Provide the (x, y) coordinate of the cell's center where the given text is located.  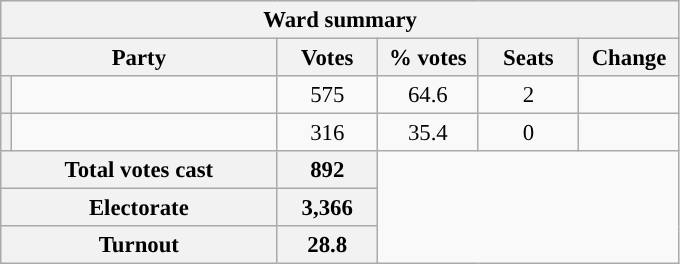
3,366 (328, 208)
Ward summary (340, 20)
575 (328, 95)
Turnout (139, 245)
316 (328, 133)
Total votes cast (139, 170)
28.8 (328, 245)
0 (528, 133)
Votes (328, 58)
Electorate (139, 208)
Party (139, 58)
64.6 (428, 95)
Seats (528, 58)
35.4 (428, 133)
% votes (428, 58)
892 (328, 170)
2 (528, 95)
Change (630, 58)
